Find where the given text appears and provide that cell's center as (x, y) coordinate. 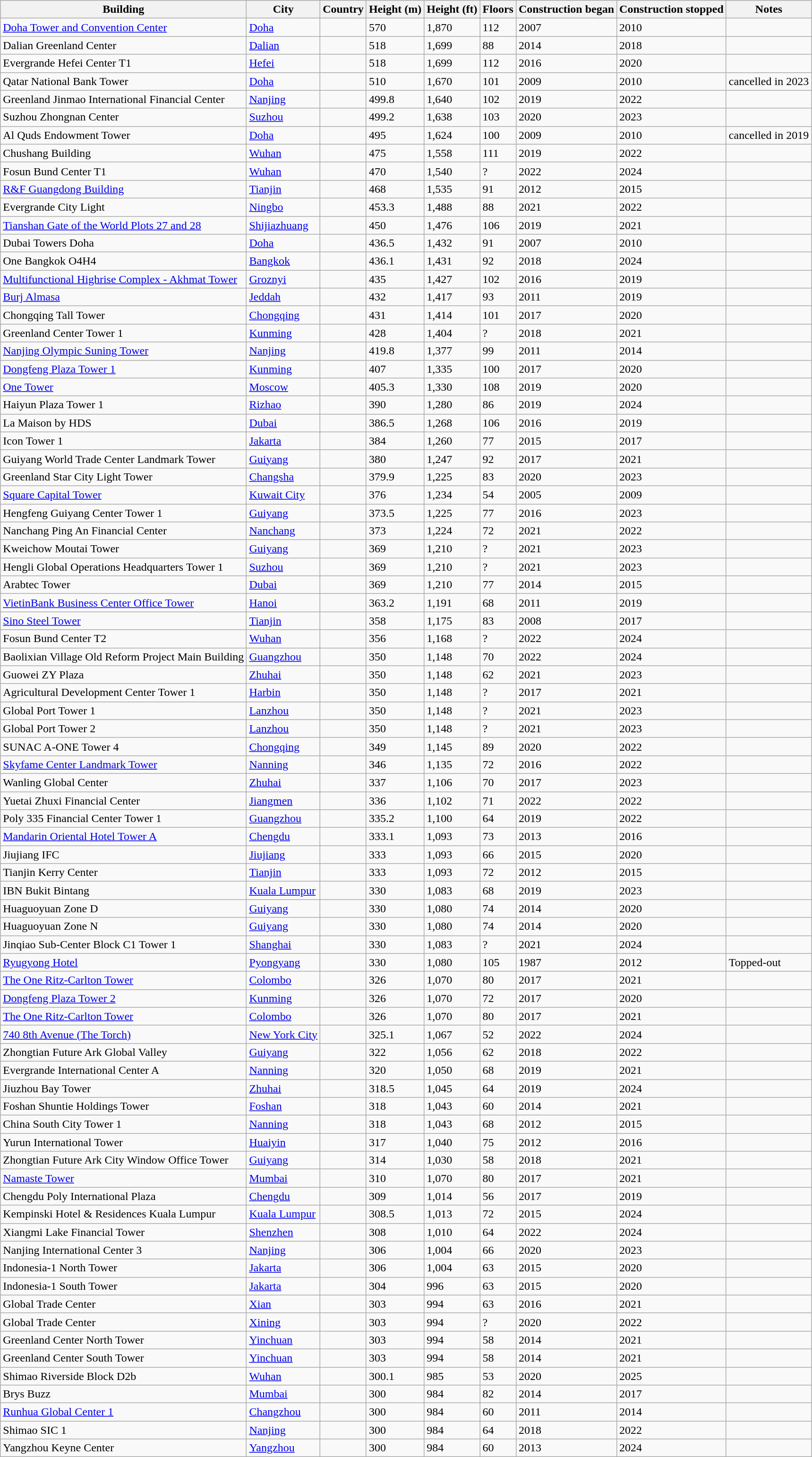
Hanoi (283, 603)
499.8 (395, 99)
325.1 (395, 1034)
Dalian (283, 45)
Height (ft) (452, 9)
431 (395, 315)
376 (395, 495)
1,175 (452, 621)
Zhongtian Future Ark City Window Office Tower (124, 1160)
Guowei ZY Plaza (124, 675)
Multifunctional Highrise Complex - Akhmat Tower (124, 279)
495 (395, 135)
Dongfeng Plaza Tower 1 (124, 369)
468 (395, 189)
Square Capital Tower (124, 495)
Foshan (283, 1106)
1,045 (452, 1088)
1,335 (452, 369)
cancelled in 2023 (769, 81)
Yurun International Tower (124, 1142)
363.2 (395, 603)
Construction began (566, 9)
390 (395, 405)
111 (498, 153)
Kuwait City (283, 495)
Groznyi (283, 279)
1,067 (452, 1034)
309 (395, 1196)
436.1 (395, 261)
386.5 (395, 423)
419.8 (395, 351)
349 (395, 746)
SUNAC A-ONE Tower 4 (124, 746)
Sino Steel Tower (124, 621)
1,268 (452, 423)
Hengfeng Guiyang Center Tower 1 (124, 513)
93 (498, 297)
Mandarin Oriental Hotel Tower A (124, 837)
384 (395, 441)
1,260 (452, 441)
La Maison by HDS (124, 423)
Jeddah (283, 297)
VietinBank Business Center Office Tower (124, 603)
Huaguoyuan Zone N (124, 926)
Greenland Star City Light Tower (124, 477)
Greenland Center South Tower (124, 1358)
Chengdu Poly International Plaza (124, 1196)
73 (498, 837)
54 (498, 495)
475 (395, 153)
985 (452, 1376)
Shanghai (283, 944)
Agricultural Development Center Tower 1 (124, 693)
336 (395, 801)
Kempinski Hotel & Residences Kuala Lumpur (124, 1214)
Evergrande Hefei Center T1 (124, 63)
317 (395, 1142)
1,050 (452, 1070)
Xining (283, 1322)
Hefei (283, 63)
1,234 (452, 495)
53 (498, 1376)
1,013 (452, 1214)
1,191 (452, 603)
510 (395, 81)
320 (395, 1070)
Greenland Jinmao International Financial Center (124, 99)
453.3 (395, 207)
1,145 (452, 746)
308.5 (395, 1214)
1,404 (452, 333)
337 (395, 782)
Nanchang (283, 531)
1,488 (452, 207)
1,247 (452, 459)
435 (395, 279)
103 (498, 117)
407 (395, 369)
Fosun Bund Center T2 (124, 639)
1,014 (452, 1196)
Tianjin Kerry Center (124, 873)
1,106 (452, 782)
Ryugyong Hotel (124, 962)
Changzhou (283, 1412)
1,431 (452, 261)
China South City Tower 1 (124, 1124)
1,417 (452, 297)
346 (395, 764)
Kweichow Moutai Tower (124, 549)
Nanjing Olympic Suning Tower (124, 351)
Greenland Center North Tower (124, 1340)
1,056 (452, 1052)
1,377 (452, 351)
1,535 (452, 189)
Hengli Global Operations Headquarters Tower 1 (124, 567)
1,540 (452, 171)
322 (395, 1052)
Jiujiang IFC (124, 855)
358 (395, 621)
Brys Buzz (124, 1394)
Greenland Center Tower 1 (124, 333)
1,040 (452, 1142)
82 (498, 1394)
1,010 (452, 1232)
71 (498, 801)
Tianshan Gate of the World Plots 27 and 28 (124, 225)
2025 (672, 1376)
Doha Tower and Convention Center (124, 27)
Topped-out (769, 962)
Dalian Greenland Center (124, 45)
Yuetai Zhuxi Financial Center (124, 801)
1,135 (452, 764)
Poly 335 Financial Center Tower 1 (124, 819)
Burj Almasa (124, 297)
Chushang Building (124, 153)
Wanling Global Center (124, 782)
1,280 (452, 405)
Dubai Towers Doha (124, 243)
1,870 (452, 27)
Arabtec Tower (124, 585)
1,414 (452, 315)
Namaste Tower (124, 1178)
1,427 (452, 279)
Construction stopped (672, 9)
1987 (566, 962)
373 (395, 531)
Shimao SIC 1 (124, 1430)
300.1 (395, 1376)
Harbin (283, 693)
2005 (566, 495)
1,558 (452, 153)
IBN Bukit Bintang (124, 891)
Global Port Tower 1 (124, 711)
Chongqing Tall Tower (124, 315)
Al Quds Endowment Tower (124, 135)
Ningbo (283, 207)
cancelled in 2019 (769, 135)
Nanjing International Center 3 (124, 1250)
86 (498, 405)
1,168 (452, 639)
Baolixian Village Old Reform Project Main Building (124, 657)
Xiangmi Lake Financial Tower (124, 1232)
Haiyun Plaza Tower 1 (124, 405)
Icon Tower 1 (124, 441)
Indonesia-1 North Tower (124, 1268)
1,330 (452, 387)
108 (498, 387)
Huaiyin (283, 1142)
Evergrande City Light (124, 207)
2008 (566, 621)
318.5 (395, 1088)
Pyongyang (283, 962)
Floors (498, 9)
450 (395, 225)
Height (m) (395, 9)
1,640 (452, 99)
436.5 (395, 243)
470 (395, 171)
1,102 (452, 801)
428 (395, 333)
Skyfame Center Landmark Tower (124, 764)
1,224 (452, 531)
308 (395, 1232)
499.2 (395, 117)
432 (395, 297)
Huaguoyuan Zone D (124, 908)
Rizhao (283, 405)
Qatar National Bank Tower (124, 81)
Fosun Bund Center T1 (124, 171)
Xian (283, 1304)
356 (395, 639)
Nanchang Ping An Financial Center (124, 531)
Building (124, 9)
Bangkok (283, 261)
405.3 (395, 387)
335.2 (395, 819)
56 (498, 1196)
1,100 (452, 819)
75 (498, 1142)
City (283, 9)
379.9 (395, 477)
52 (498, 1034)
One Tower (124, 387)
Yangzhou (283, 1448)
New York City (283, 1034)
1,638 (452, 117)
1,670 (452, 81)
Moscow (283, 387)
One Bangkok O4H4 (124, 261)
333.1 (395, 837)
Dongfeng Plaza Tower 2 (124, 998)
Shimao Riverside Block D2b (124, 1376)
105 (498, 962)
Foshan Shuntie Holdings Tower (124, 1106)
373.5 (395, 513)
996 (452, 1286)
1,432 (452, 243)
Country (343, 9)
570 (395, 27)
740 8th Avenue (The Torch) (124, 1034)
1,476 (452, 225)
1,624 (452, 135)
Guiyang World Trade Center Landmark Tower (124, 459)
380 (395, 459)
Zhongtian Future Ark Global Valley (124, 1052)
Jiuzhou Bay Tower (124, 1088)
Changsha (283, 477)
Evergrande International Center A (124, 1070)
Indonesia-1 South Tower (124, 1286)
Jiujiang (283, 855)
Suzhou Zhongnan Center (124, 117)
304 (395, 1286)
310 (395, 1178)
Jiangmen (283, 801)
Yangzhou Keyne Center (124, 1448)
Global Port Tower 2 (124, 728)
314 (395, 1160)
1,030 (452, 1160)
Shenzhen (283, 1232)
R&F Guangdong Building (124, 189)
Runhua Global Center 1 (124, 1412)
Notes (769, 9)
Shijiazhuang (283, 225)
89 (498, 746)
99 (498, 351)
Jinqiao Sub-Center Block C1 Tower 1 (124, 944)
